Extract the [X, Y] coordinate from the center of the cell holding the provided text.  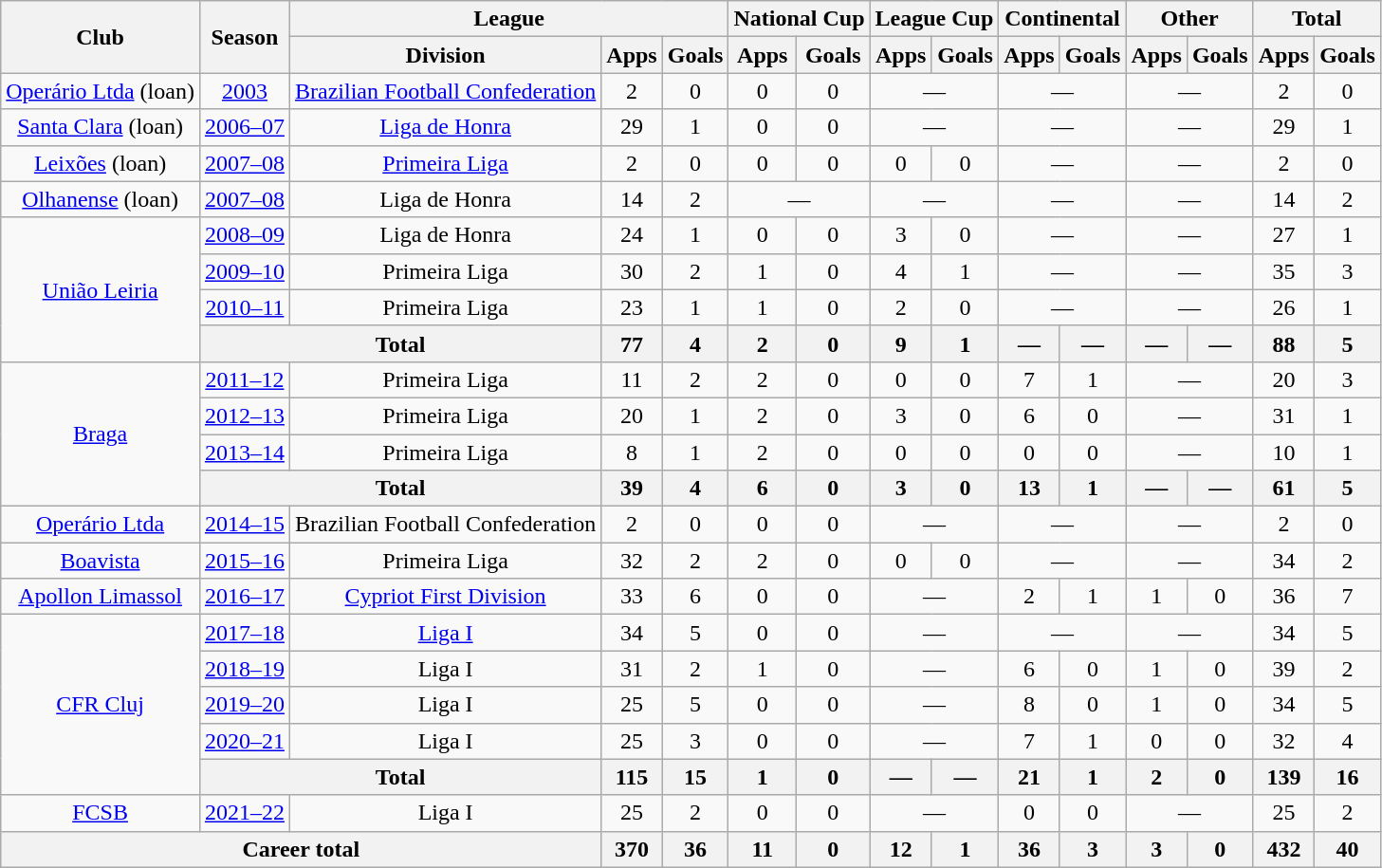
2010–11 [245, 307]
2003 [245, 91]
88 [1283, 343]
33 [632, 597]
Operário Ltda [101, 525]
35 [1283, 271]
Cypriot First Division [445, 597]
2014–15 [245, 525]
National Cup [799, 19]
27 [1283, 235]
League [508, 19]
2008–09 [245, 235]
Career total [302, 849]
2020–21 [245, 741]
Season [245, 37]
2018–19 [245, 669]
370 [632, 849]
2017–18 [245, 633]
League Cup [934, 19]
2011–12 [245, 379]
30 [632, 271]
16 [1348, 777]
115 [632, 777]
União Leiria [101, 289]
2006–07 [245, 127]
432 [1283, 849]
2013–14 [245, 452]
Santa Clara (loan) [101, 127]
10 [1283, 452]
2009–10 [245, 271]
Division [445, 55]
9 [901, 343]
Apollon Limassol [101, 597]
13 [1029, 489]
Boavista [101, 561]
139 [1283, 777]
2019–20 [245, 705]
21 [1029, 777]
Operário Ltda (loan) [101, 91]
12 [901, 849]
FCSB [101, 813]
Braga [101, 434]
26 [1283, 307]
2012–13 [245, 416]
CFR Cluj [101, 705]
24 [632, 235]
23 [632, 307]
2015–16 [245, 561]
2021–22 [245, 813]
15 [695, 777]
61 [1283, 489]
Leixões (loan) [101, 163]
Continental [1062, 19]
40 [1348, 849]
2016–17 [245, 597]
Olhanense (loan) [101, 199]
Other [1189, 19]
77 [632, 343]
Club [101, 37]
